Detect which cell encompasses the target text, then output its [X, Y] center coordinate. 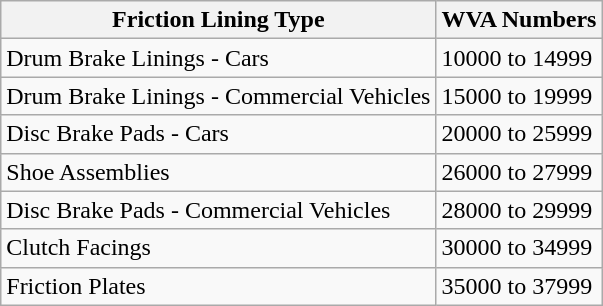
28000 to 29999 [519, 210]
WVA Numbers [519, 20]
Shoe Assemblies [218, 172]
Disc Brake Pads - Cars [218, 134]
Friction Lining Type [218, 20]
Drum Brake Linings - Cars [218, 58]
Drum Brake Linings - Commercial Vehicles [218, 96]
35000 to 37999 [519, 286]
15000 to 19999 [519, 96]
20000 to 25999 [519, 134]
Friction Plates [218, 286]
10000 to 14999 [519, 58]
26000 to 27999 [519, 172]
Clutch Facings [218, 248]
Disc Brake Pads - Commercial Vehicles [218, 210]
30000 to 34999 [519, 248]
